Locate the cell with the specified text and output its [x, y] center coordinate. 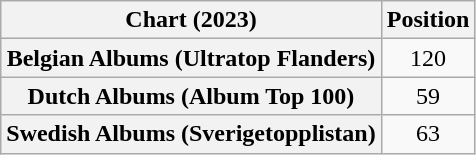
120 [428, 58]
59 [428, 96]
Swedish Albums (Sverigetopplistan) [191, 134]
Position [428, 20]
Chart (2023) [191, 20]
Belgian Albums (Ultratop Flanders) [191, 58]
63 [428, 134]
Dutch Albums (Album Top 100) [191, 96]
